Output the [X, Y] coordinate of the center of the cell containing the given text.  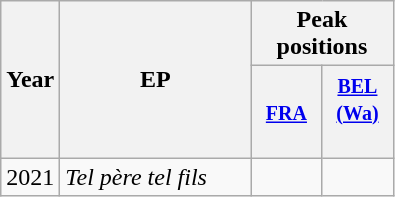
Tel père tel fils [156, 177]
BEL (Wa) [358, 112]
Year [30, 80]
Peak positions [322, 34]
FRA [286, 112]
EP [156, 80]
2021 [30, 177]
